Return the (x, y) coordinate for the center point of the cell that contains the specified text.  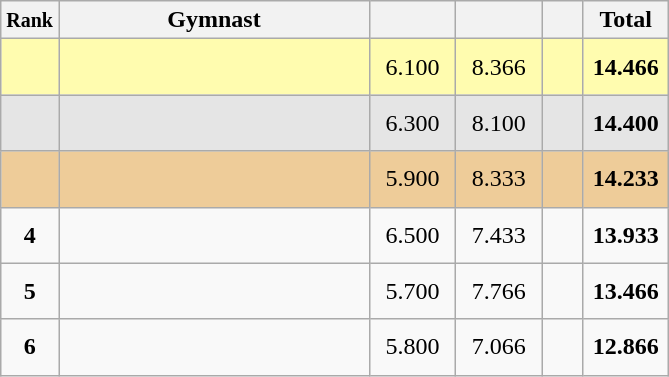
13.466 (626, 291)
Total (626, 20)
5 (30, 291)
Gymnast (214, 20)
12.866 (626, 347)
7.433 (499, 235)
5.800 (413, 347)
7.066 (499, 347)
6.100 (413, 67)
6 (30, 347)
5.900 (413, 179)
4 (30, 235)
5.700 (413, 291)
14.466 (626, 67)
Rank (30, 20)
7.766 (499, 291)
14.233 (626, 179)
8.100 (499, 123)
13.933 (626, 235)
8.366 (499, 67)
14.400 (626, 123)
6.500 (413, 235)
8.333 (499, 179)
6.300 (413, 123)
